Provide the [x, y] coordinate of the cell's center where the given text is located.  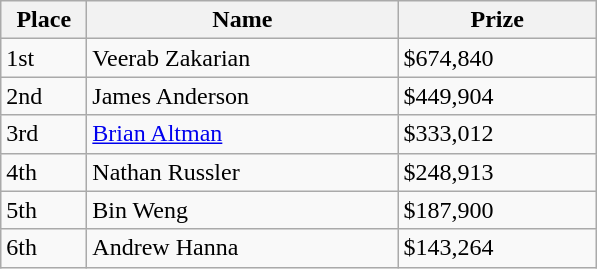
Bin Weng [242, 210]
Prize [498, 20]
$333,012 [498, 134]
Brian Altman [242, 134]
2nd [44, 96]
Andrew Hanna [242, 248]
$449,904 [498, 96]
Place [44, 20]
James Anderson [242, 96]
$187,900 [498, 210]
Name [242, 20]
1st [44, 58]
6th [44, 248]
Nathan Russler [242, 172]
5th [44, 210]
$143,264 [498, 248]
$674,840 [498, 58]
4th [44, 172]
$248,913 [498, 172]
3rd [44, 134]
Veerab Zakarian [242, 58]
